Locate the cell with the specified text and output its (X, Y) center coordinate. 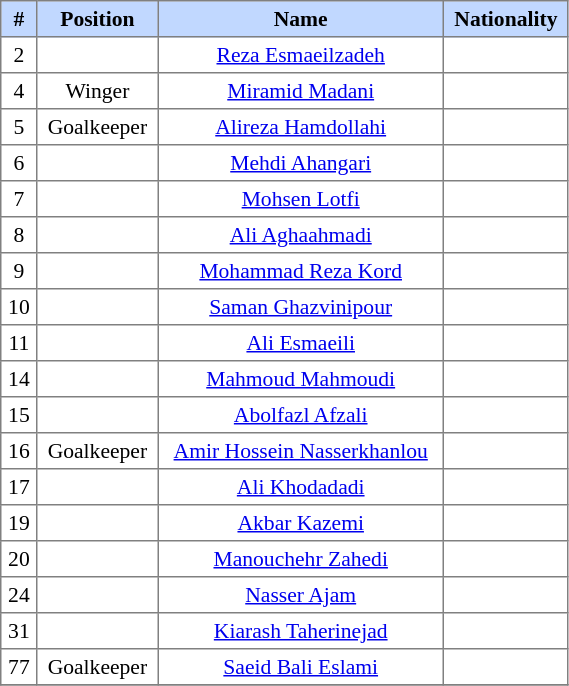
7 (19, 199)
Akbar Kazemi (301, 523)
8 (19, 235)
Manouchehr Zahedi (301, 559)
Winger (98, 91)
# (19, 19)
24 (19, 595)
19 (19, 523)
Reza Esmaeilzadeh (301, 55)
4 (19, 91)
10 (19, 307)
Mohsen Lotfi (301, 199)
Kiarash Taherinejad (301, 631)
6 (19, 163)
20 (19, 559)
16 (19, 451)
Saman Ghazvinipour (301, 307)
Mahmoud Mahmoudi (301, 379)
Nasser Ajam (301, 595)
Saeid Bali Eslami (301, 667)
Ali Esmaeili (301, 343)
11 (19, 343)
Ali Aghaahmadi (301, 235)
Name (301, 19)
Abolfazl Afzali (301, 415)
31 (19, 631)
Mohammad Reza Kord (301, 271)
15 (19, 415)
Mehdi Ahangari (301, 163)
2 (19, 55)
Ali Khodadadi (301, 487)
5 (19, 127)
Nationality (506, 19)
Amir Hossein Nasserkhanlou (301, 451)
14 (19, 379)
9 (19, 271)
Position (98, 19)
77 (19, 667)
Alireza Hamdollahi (301, 127)
17 (19, 487)
Miramid Madani (301, 91)
